Output the [x, y] coordinate of the center of the cell containing the given text.  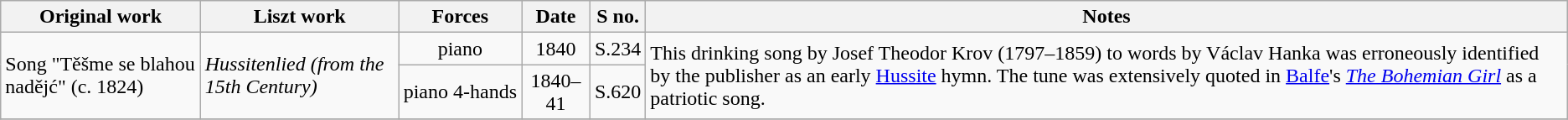
piano [460, 49]
Hussitenlied (from the 15th Century) [300, 76]
piano 4‑hands [460, 92]
1840–41 [555, 92]
Song "Těšme se blahou nadějć" (c. 1824) [101, 76]
Forces [460, 17]
S.234 [617, 49]
1840 [555, 49]
Notes [1106, 17]
S no. [617, 17]
S.620 [617, 92]
Liszt work [300, 17]
Date [555, 17]
Original work [101, 17]
